Find where the given text appears and provide that cell's center as [X, Y] coordinate. 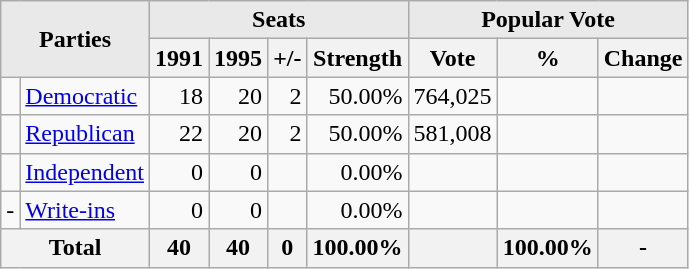
1995 [238, 58]
Popular Vote [548, 20]
+/- [288, 58]
Republican [85, 134]
Seats [278, 20]
% [548, 58]
Independent [85, 172]
Democratic [85, 96]
Write-ins [85, 210]
764,025 [452, 96]
Total [76, 248]
581,008 [452, 134]
Change [643, 58]
Strength [358, 58]
18 [178, 96]
1991 [178, 58]
Parties [76, 39]
22 [178, 134]
Vote [452, 58]
